Search for the cell housing the specified text and yield its [x, y] center coordinate. 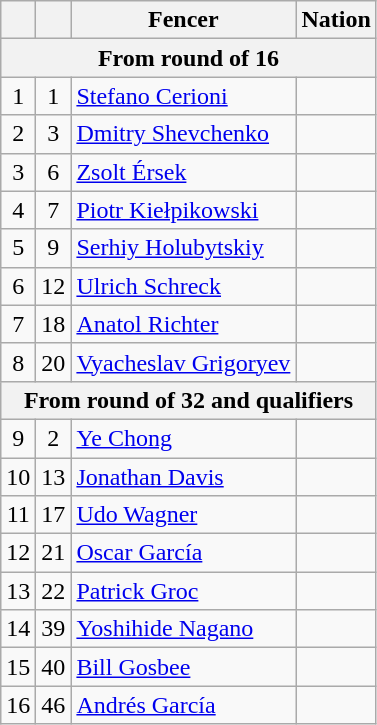
8 [18, 362]
17 [54, 515]
39 [54, 629]
Dmitry Shevchenko [184, 134]
11 [18, 515]
Jonathan Davis [184, 477]
14 [18, 629]
Ye Chong [184, 438]
21 [54, 553]
10 [18, 477]
Stefano Cerioni [184, 96]
Vyacheslav Grigoryev [184, 362]
15 [18, 667]
Piotr Kiełpikowski [184, 210]
5 [18, 248]
Bill Gosbee [184, 667]
4 [18, 210]
Patrick Groc [184, 591]
Yoshihide Nagano [184, 629]
Nation [336, 20]
16 [18, 705]
Fencer [184, 20]
20 [54, 362]
40 [54, 667]
22 [54, 591]
Ulrich Schreck [184, 286]
Andrés García [184, 705]
From round of 16 [189, 58]
46 [54, 705]
18 [54, 324]
From round of 32 and qualifiers [189, 400]
Udo Wagner [184, 515]
Anatol Richter [184, 324]
Serhiy Holubytskiy [184, 248]
Oscar García [184, 553]
Zsolt Érsek [184, 172]
